Find where the given text appears and provide that cell's center as [x, y] coordinate. 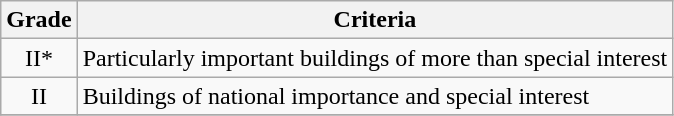
Buildings of national importance and special interest [375, 96]
Particularly important buildings of more than special interest [375, 58]
Grade [39, 20]
II* [39, 58]
Criteria [375, 20]
II [39, 96]
